Identify which cell holds the provided text, then report its [x, y] central coordinate. 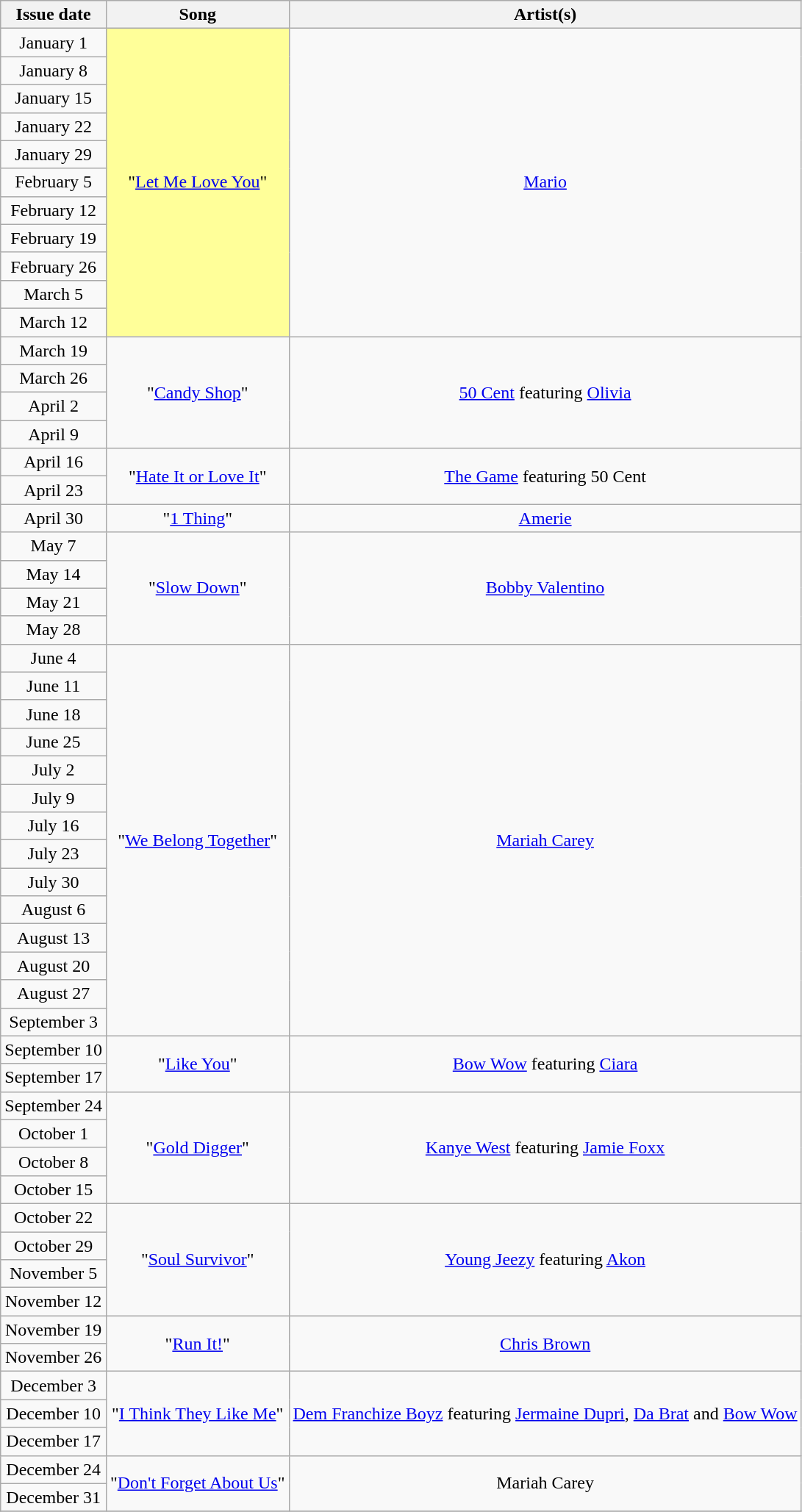
January 22 [54, 126]
February 26 [54, 266]
"Don't Forget About Us" [197, 1483]
April 2 [54, 406]
February 5 [54, 182]
June 18 [54, 714]
August 13 [54, 938]
October 29 [54, 1246]
Kanye West featuring Jamie Foxx [545, 1147]
December 17 [54, 1441]
October 22 [54, 1217]
"Gold Digger" [197, 1147]
"I Think They Like Me" [197, 1414]
August 20 [54, 966]
Chris Brown [545, 1344]
November 26 [54, 1358]
December 24 [54, 1469]
"Run It!" [197, 1344]
March 5 [54, 294]
Mario [545, 182]
"Let Me Love You" [197, 182]
"Like You" [197, 1064]
March 19 [54, 351]
April 16 [54, 462]
"We Belong Together" [197, 839]
March 12 [54, 322]
February 12 [54, 210]
November 5 [54, 1274]
October 1 [54, 1133]
December 31 [54, 1497]
November 19 [54, 1330]
July 23 [54, 854]
"Candy Shop" [197, 393]
January 8 [54, 71]
November 12 [54, 1302]
June 11 [54, 686]
July 9 [54, 798]
"Slow Down" [197, 588]
"1 Thing" [197, 518]
The Game featuring 50 Cent [545, 476]
October 15 [54, 1189]
Bobby Valentino [545, 588]
Artist(s) [545, 15]
June 25 [54, 742]
50 Cent featuring Olivia [545, 393]
August 6 [54, 910]
May 28 [54, 630]
October 8 [54, 1161]
May 14 [54, 574]
September 24 [54, 1106]
April 30 [54, 518]
"Hate It or Love It" [197, 476]
May 21 [54, 602]
Dem Franchize Boyz featuring Jermaine Dupri, Da Brat and Bow Wow [545, 1414]
Bow Wow featuring Ciara [545, 1064]
July 16 [54, 826]
May 7 [54, 546]
April 23 [54, 490]
September 10 [54, 1050]
Amerie [545, 518]
April 9 [54, 434]
"Soul Survivor" [197, 1259]
March 26 [54, 379]
September 3 [54, 1022]
December 10 [54, 1414]
Song [197, 15]
June 4 [54, 658]
January 29 [54, 154]
Young Jeezy featuring Akon [545, 1259]
July 30 [54, 882]
Issue date [54, 15]
January 1 [54, 43]
July 2 [54, 770]
January 15 [54, 98]
December 3 [54, 1386]
August 27 [54, 994]
September 17 [54, 1078]
February 19 [54, 238]
